Pinpoint the cell where the given text exists, returning its (X, Y) midpoint coordinate. 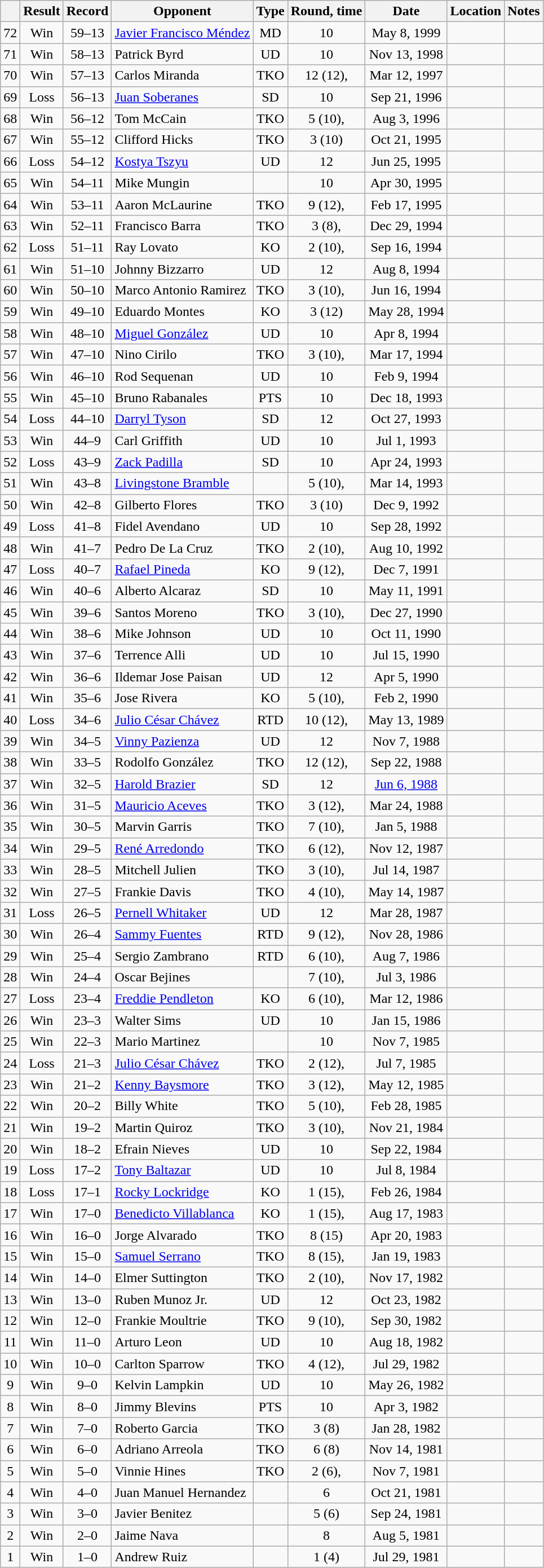
49–10 (87, 312)
Mauricio Aceves (183, 805)
Record (87, 11)
27–5 (87, 891)
Clifford Hicks (183, 140)
39–6 (87, 612)
17 (10, 1213)
Jan 28, 1982 (406, 1428)
Aaron McLaurine (183, 204)
Jaime Nava (183, 1535)
Jorge Alvarado (183, 1235)
Feb 26, 1984 (406, 1192)
Elmer Suttington (183, 1278)
Sep 24, 1981 (406, 1514)
Dec 18, 1993 (406, 398)
Aug 10, 1992 (406, 548)
54 (10, 419)
Dec 29, 1994 (406, 226)
20–2 (87, 1106)
64 (10, 204)
45–10 (87, 398)
29 (10, 956)
72 (10, 33)
27 (10, 999)
40 (10, 720)
7 (10, 1428)
68 (10, 118)
8 (15), (326, 1256)
25 (10, 1042)
55–12 (87, 140)
42–8 (87, 505)
17–0 (87, 1213)
Nov 28, 1986 (406, 934)
7–0 (87, 1428)
Apr 20, 1983 (406, 1235)
36–6 (87, 677)
Dec 27, 1990 (406, 612)
Nov 14, 1981 (406, 1450)
Oscar Bejines (183, 977)
Alberto Alcaraz (183, 591)
Juan Manuel Hernandez (183, 1492)
Oct 23, 1982 (406, 1299)
3–0 (87, 1514)
Nov 17, 1982 (406, 1278)
Mitchell Julien (183, 870)
16 (10, 1235)
Ildemar Jose Paisan (183, 677)
24–4 (87, 977)
Terrence Alli (183, 655)
Sep 28, 1992 (406, 526)
56–13 (87, 97)
40–6 (87, 591)
Mike Mungin (183, 183)
2–0 (87, 1535)
Oct 21, 1981 (406, 1492)
40–7 (87, 569)
52 (10, 462)
Aug 5, 1981 (406, 1535)
Miguel González (183, 333)
Jan 15, 1986 (406, 1020)
22 (10, 1106)
Mar 14, 1993 (406, 483)
Frankie Davis (183, 891)
Mike Johnson (183, 634)
May 11, 1991 (406, 591)
44–10 (87, 419)
Mar 12, 1986 (406, 999)
51–10 (87, 269)
Feb 28, 1985 (406, 1106)
47 (10, 569)
63 (10, 226)
50–10 (87, 290)
Kenny Baysmore (183, 1085)
Gilberto Flores (183, 505)
48–10 (87, 333)
Vinny Pazienza (183, 741)
Francisco Barra (183, 226)
6 (12), (326, 848)
Aug 18, 1982 (406, 1342)
Eduardo Montes (183, 312)
May 12, 1985 (406, 1085)
Jose Rivera (183, 698)
4 (10), (326, 891)
Javier Francisco Méndez (183, 33)
Walter Sims (183, 1020)
38 (10, 763)
Rod Sequenan (183, 376)
11 (10, 1342)
Type (271, 11)
Mar 12, 1997 (406, 76)
Jul 29, 1982 (406, 1364)
Andrew Ruiz (183, 1557)
Location (476, 11)
Nov 13, 1998 (406, 54)
42 (10, 677)
Mario Martinez (183, 1042)
2 (6), (326, 1471)
Carlton Sparrow (183, 1364)
Aug 3, 1996 (406, 118)
44 (10, 634)
59 (10, 312)
Zack Padilla (183, 462)
32 (10, 891)
56 (10, 376)
54–12 (87, 161)
Nov 7, 1988 (406, 741)
Feb 9, 1994 (406, 376)
10–0 (87, 1364)
54–11 (87, 183)
38–6 (87, 634)
3 (10, 1514)
47–10 (87, 355)
Billy White (183, 1106)
Apr 5, 1990 (406, 677)
Apr 30, 1995 (406, 183)
Aug 17, 1983 (406, 1213)
46–10 (87, 376)
55 (10, 398)
Roberto Garcia (183, 1428)
2 (10, 1535)
Rafael Pineda (183, 569)
30–5 (87, 827)
21 (10, 1127)
May 13, 1989 (406, 720)
15–0 (87, 1256)
Javier Benitez (183, 1514)
Kostya Tszyu (183, 161)
29–5 (87, 848)
11–0 (87, 1342)
Nov 21, 1984 (406, 1127)
12–0 (87, 1321)
43–8 (87, 483)
35–6 (87, 698)
21–3 (87, 1063)
May 8, 1999 (406, 33)
Samuel Serrano (183, 1256)
9 (10), (326, 1321)
49 (10, 526)
57 (10, 355)
Ruben Munoz Jr. (183, 1299)
18–2 (87, 1149)
May 14, 1987 (406, 891)
4–0 (87, 1492)
Jul 15, 1990 (406, 655)
67 (10, 140)
19–2 (87, 1127)
43 (10, 655)
Aug 8, 1994 (406, 269)
Jul 1, 1993 (406, 441)
65 (10, 183)
9–0 (87, 1385)
Efrain Nieves (183, 1149)
Sammy Fuentes (183, 934)
Harold Brazier (183, 784)
23–3 (87, 1020)
Fidel Avendano (183, 526)
26–5 (87, 913)
2 (12), (326, 1063)
14–0 (87, 1278)
Dec 9, 1992 (406, 505)
Apr 3, 1982 (406, 1407)
Nino Cirilo (183, 355)
Jun 6, 1988 (406, 784)
16–0 (87, 1235)
24 (10, 1063)
Sergio Zambrano (183, 956)
14 (10, 1278)
33–5 (87, 763)
Jan 19, 1983 (406, 1256)
70 (10, 76)
Carlos Miranda (183, 76)
53–11 (87, 204)
Sep 22, 1984 (406, 1149)
Marvin Garris (183, 827)
1 (4) (326, 1557)
5 (10, 1471)
Santos Moreno (183, 612)
13 (10, 1299)
10 (12), (326, 720)
3 (12) (326, 312)
5 (6) (326, 1514)
Oct 11, 1990 (406, 634)
23–4 (87, 999)
Sep 16, 1994 (406, 247)
51–11 (87, 247)
Jul 8, 1984 (406, 1170)
Ray Lovato (183, 247)
3 (8) (326, 1428)
44–9 (87, 441)
Nov 12, 1987 (406, 848)
28 (10, 977)
50 (10, 505)
61 (10, 269)
Arturo Leon (183, 1342)
52–11 (87, 226)
37–6 (87, 655)
31–5 (87, 805)
51 (10, 483)
22–3 (87, 1042)
MD (271, 33)
Apr 24, 1993 (406, 462)
71 (10, 54)
34–5 (87, 741)
21–2 (87, 1085)
Rodolfo González (183, 763)
Mar 24, 1988 (406, 805)
34 (10, 848)
Mar 28, 1987 (406, 913)
6–0 (87, 1450)
Aug 7, 1986 (406, 956)
May 26, 1982 (406, 1385)
Darryl Tyson (183, 419)
35 (10, 827)
15 (10, 1256)
Jul 3, 1986 (406, 977)
1 (10, 1557)
Juan Soberanes (183, 97)
56–12 (87, 118)
Frankie Moultrie (183, 1321)
69 (10, 97)
31 (10, 913)
46 (10, 591)
Sep 21, 1996 (406, 97)
Rocky Lockridge (183, 1192)
Johnny Bizzarro (183, 269)
Result (42, 11)
33 (10, 870)
Apr 8, 1994 (406, 333)
Tom McCain (183, 118)
9 (10, 1385)
34–6 (87, 720)
Mar 17, 1994 (406, 355)
8–0 (87, 1407)
58–13 (87, 54)
Jan 5, 1988 (406, 827)
Kelvin Lampkin (183, 1385)
Marco Antonio Ramirez (183, 290)
Dec 7, 1991 (406, 569)
6 (8) (326, 1450)
13–0 (87, 1299)
Feb 2, 1990 (406, 698)
Round, time (326, 11)
41 (10, 698)
25–4 (87, 956)
36 (10, 805)
26 (10, 1020)
Feb 17, 1995 (406, 204)
53 (10, 441)
17–1 (87, 1192)
Tony Baltazar (183, 1170)
Freddie Pendleton (183, 999)
Jimmy Blevins (183, 1407)
37 (10, 784)
59–13 (87, 33)
Notes (524, 11)
18 (10, 1192)
5–0 (87, 1471)
May 28, 1994 (406, 312)
62 (10, 247)
32–5 (87, 784)
Jul 14, 1987 (406, 870)
Vinnie Hines (183, 1471)
57–13 (87, 76)
19 (10, 1170)
Date (406, 11)
43–9 (87, 462)
Pedro De La Cruz (183, 548)
Jul 7, 1985 (406, 1063)
28–5 (87, 870)
48 (10, 548)
39 (10, 741)
30 (10, 934)
Pernell Whitaker (183, 913)
58 (10, 333)
Oct 27, 1993 (406, 419)
Adriano Arreola (183, 1450)
20 (10, 1149)
René Arredondo (183, 848)
Opponent (183, 11)
Benedicto Villablanca (183, 1213)
Jun 25, 1995 (406, 161)
66 (10, 161)
Nov 7, 1981 (406, 1471)
17–2 (87, 1170)
Jul 29, 1981 (406, 1557)
Jun 16, 1994 (406, 290)
41–8 (87, 526)
Oct 21, 1995 (406, 140)
Livingstone Bramble (183, 483)
Nov 7, 1985 (406, 1042)
45 (10, 612)
3 (8), (326, 226)
Sep 30, 1982 (406, 1321)
Carl Griffith (183, 441)
Bruno Rabanales (183, 398)
4 (12), (326, 1364)
26–4 (87, 934)
Sep 22, 1988 (406, 763)
60 (10, 290)
41–7 (87, 548)
8 (15) (326, 1235)
23 (10, 1085)
1–0 (87, 1557)
Martin Quiroz (183, 1127)
Patrick Byrd (183, 54)
4 (10, 1492)
